Detect which cell encompasses the target text, then output its [x, y] center coordinate. 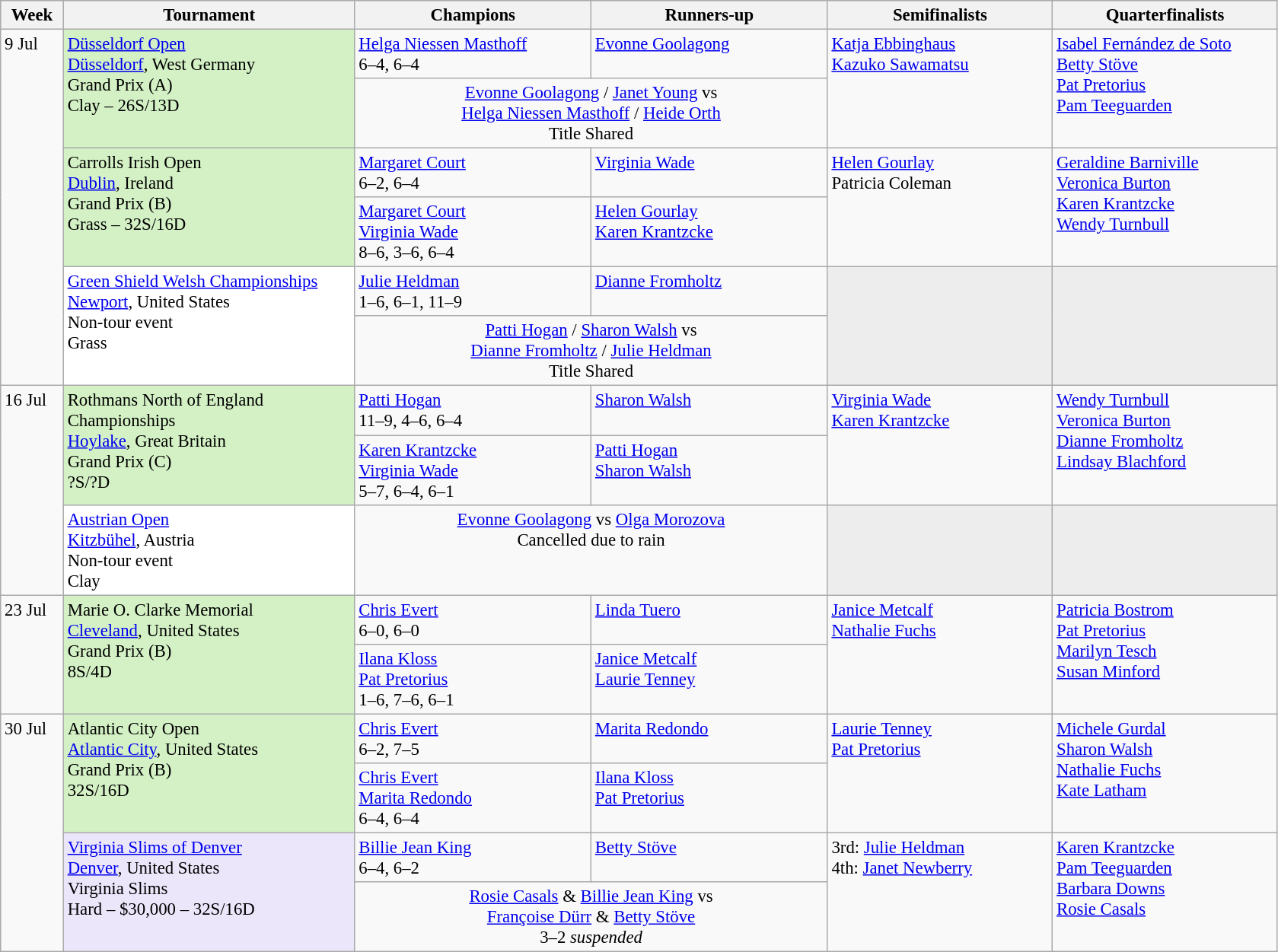
Virginia Wade Karen Krantzcke [940, 445]
Patti Hogan / Sharon Walsh vs Dianne Fromholtz / Julie HeldmanTitle Shared [591, 352]
Düsseldorf Open Düsseldorf, West Germany Grand Prix (A) Clay – 26S/13D [209, 89]
Patricia Bostrom Pat Pretorius Marilyn Tesch Susan Minford [1165, 654]
Wendy Turnbull Veronica Burton Dianne Fromholtz Lindsay Blachford [1165, 445]
Helen Gourlay Patricia Coleman [940, 208]
Linda Tuero [709, 619]
9 Jul [32, 209]
Michele Gurdal Sharon Walsh Nathalie Fuchs Kate Latham [1165, 773]
Helga Niessen Masthoff 6–4, 6–4 [473, 55]
Runners-up [709, 15]
Virginia Wade [709, 174]
Week [32, 15]
Marita Redondo [709, 738]
16 Jul [32, 490]
Ilana Kloss Pat Pretorius 1–6, 7–6, 6–1 [473, 679]
Evonne Goolagong [709, 55]
Janice Metcalf Nathalie Fuchs [940, 654]
Chris Evert 6–2, 7–5 [473, 738]
Semifinalists [940, 15]
Dianne Fromholtz [709, 292]
Betty Stöve [709, 857]
Quarterfinalists [1165, 15]
Evonne Goolagong / Janet Young vs Helga Niessen Masthoff / Heide OrthTitle Shared [591, 113]
3rd: Julie Heldman 4th: Janet Newberry [940, 892]
Helen Gourlay Karen Krantzcke [709, 232]
Austrian Open Kitzbühel, AustriaNon-tour eventClay [209, 549]
Rosie Casals & Billie Jean King vs Françoise Dürr & Betty Stöve3–2 suspended [591, 917]
Billie Jean King 6–4, 6–2 [473, 857]
Evonne Goolagong vs Olga MorozovaCancelled due to rain [591, 549]
Patti Hogan Sharon Walsh [709, 470]
Katja Ebbinghaus Kazuko Sawamatsu [940, 89]
Ilana Kloss Pat Pretorius [709, 798]
Isabel Fernández de Soto Betty Stöve Pat Pretorius Pam Teeguarden [1165, 89]
Julie Heldman1–6, 6–1, 11–9 [473, 292]
Chris Evert 6–0, 6–0 [473, 619]
Margaret Court Virginia Wade 8–6, 3–6, 6–4 [473, 232]
Margaret Court 6–2, 6–4 [473, 174]
Atlantic City Open Atlantic City, United States Grand Prix (B) 32S/16D [209, 773]
Patti Hogan 11–9, 4–6, 6–4 [473, 411]
Sharon Walsh [709, 411]
Karen Krantzcke Virginia Wade 5–7, 6–4, 6–1 [473, 470]
Virginia Slims of DenverDenver, United StatesVirginia SlimsHard – $30,000 – 32S/16D [209, 892]
Chris Evert Marita Redondo 6–4, 6–4 [473, 798]
Karen Krantzcke Pam Teeguarden Barbara Downs Rosie Casals [1165, 892]
Champions [473, 15]
Rothmans North of England Championships Hoylake, Great Britain Grand Prix (C) ?S/?D [209, 445]
Tournament [209, 15]
Green Shield Welsh Championships Newport, United StatesNon-tour eventGrass [209, 326]
Marie O. Clarke Memorial Cleveland, United States Grand Prix (B) 8S/4D [209, 654]
Geraldine Barniville Veronica Burton Karen Krantzcke Wendy Turnbull [1165, 208]
Laurie Tenney Pat Pretorius [940, 773]
30 Jul [32, 833]
23 Jul [32, 654]
Janice Metcalf Laurie Tenney [709, 679]
Carrolls Irish Open Dublin, Ireland Grand Prix (B) Grass – 32S/16D [209, 208]
